Detect which cell encompasses the target text, then output its (x, y) center coordinate. 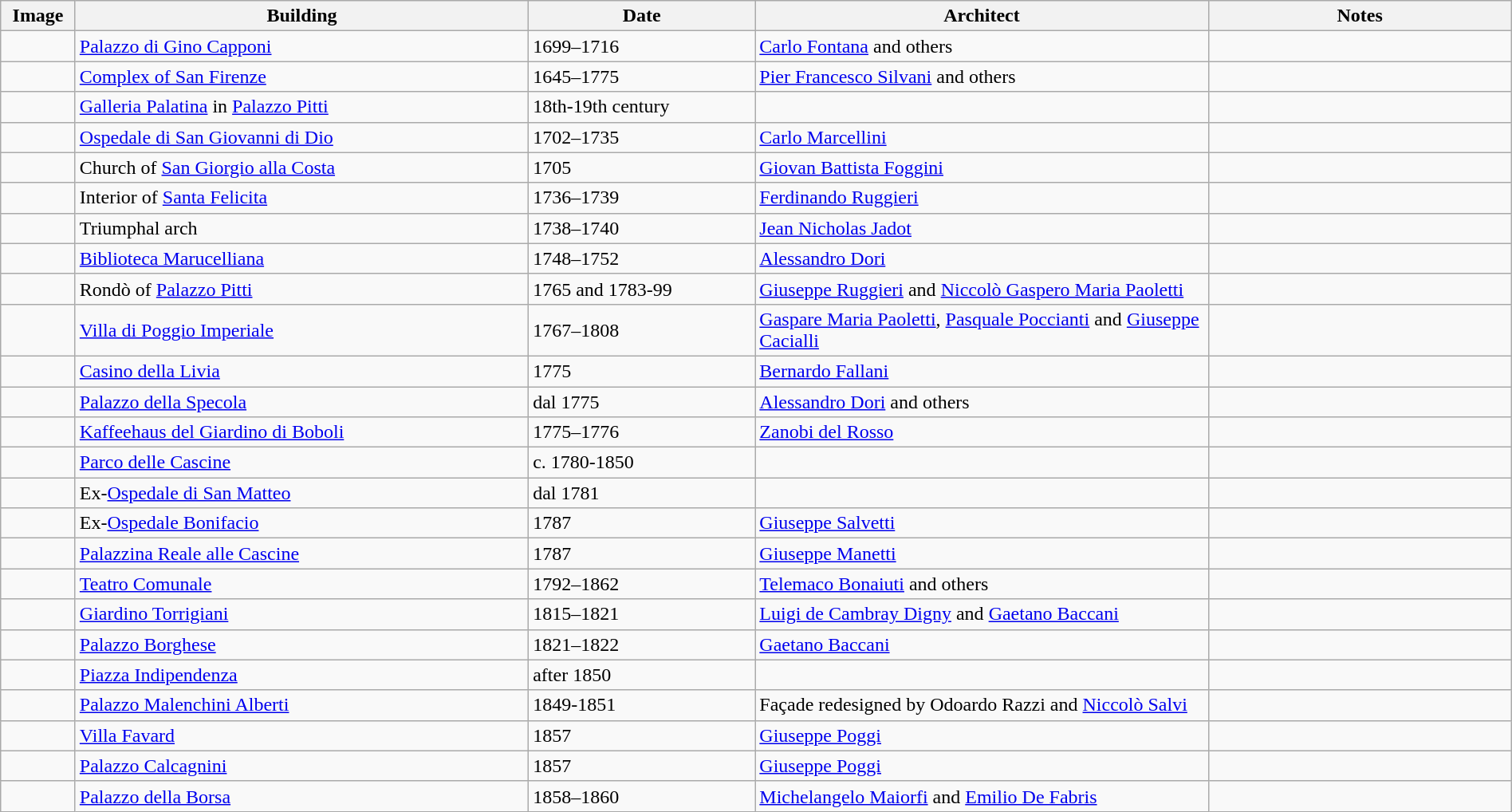
Palazzo Malenchini Alberti (301, 705)
Pier Francesco Silvani and others (982, 77)
Giovan Battista Foggini (982, 168)
dal 1775 (642, 401)
1736–1739 (642, 198)
Date (642, 16)
Biblioteca Marucelliana (301, 258)
1775–1776 (642, 432)
Palazzo della Borsa (301, 796)
1792–1862 (642, 584)
Alessandro Dori (982, 258)
Ferdinando Ruggieri (982, 198)
1705 (642, 168)
Ospedale di San Giovanni di Dio (301, 137)
Palazzo Calcagnini (301, 766)
1702–1735 (642, 137)
1815–1821 (642, 614)
1738–1740 (642, 228)
Jean Nicholas Jadot (982, 228)
1775 (642, 371)
Gaetano Baccani (982, 644)
Zanobi del Rosso (982, 432)
18th-19th century (642, 107)
Ex-Ospedale di San Matteo (301, 493)
Alessandro Dori and others (982, 401)
Giuseppe Ruggieri and Niccolò Gaspero Maria Paoletti (982, 289)
Villa Favard (301, 735)
Michelangelo Maiorfi and Emilio De Fabris (982, 796)
1765 and 1783-99 (642, 289)
after 1850 (642, 675)
Carlo Fontana and others (982, 46)
Palazzina Reale alle Cascine (301, 554)
1699–1716 (642, 46)
Church of San Giorgio alla Costa (301, 168)
c. 1780-1850 (642, 463)
Image (38, 16)
Casino della Livia (301, 371)
Notes (1360, 16)
Palazzo della Specola (301, 401)
Giuseppe Manetti (982, 554)
Kaffeehaus del Giardino di Boboli (301, 432)
1849-1851 (642, 705)
1858–1860 (642, 796)
dal 1781 (642, 493)
Triumphal arch (301, 228)
Palazzo di Gino Capponi (301, 46)
Villa di Poggio Imperiale (301, 330)
1748–1752 (642, 258)
Galleria Palatina in Palazzo Pitti (301, 107)
Rondò of Palazzo Pitti (301, 289)
Façade redesigned by Odoardo Razzi and Niccolò Salvi (982, 705)
Telemaco Bonaiuti and others (982, 584)
1821–1822 (642, 644)
Ex-Ospedale Bonifacio (301, 523)
Building (301, 16)
Carlo Marcellini (982, 137)
Bernardo Fallani (982, 371)
Gaspare Maria Paoletti, Pasquale Poccianti and Giuseppe Cacialli (982, 330)
Architect (982, 16)
Piazza Indipendenza (301, 675)
Interior of Santa Felicita (301, 198)
1645–1775 (642, 77)
1767–1808 (642, 330)
Parco delle Cascine (301, 463)
Palazzo Borghese (301, 644)
Giardino Torrigiani (301, 614)
Giuseppe Salvetti (982, 523)
Teatro Comunale (301, 584)
Luigi de Cambray Digny and Gaetano Baccani (982, 614)
Complex of San Firenze (301, 77)
